Locate the cell with the specified text and output its (x, y) center coordinate. 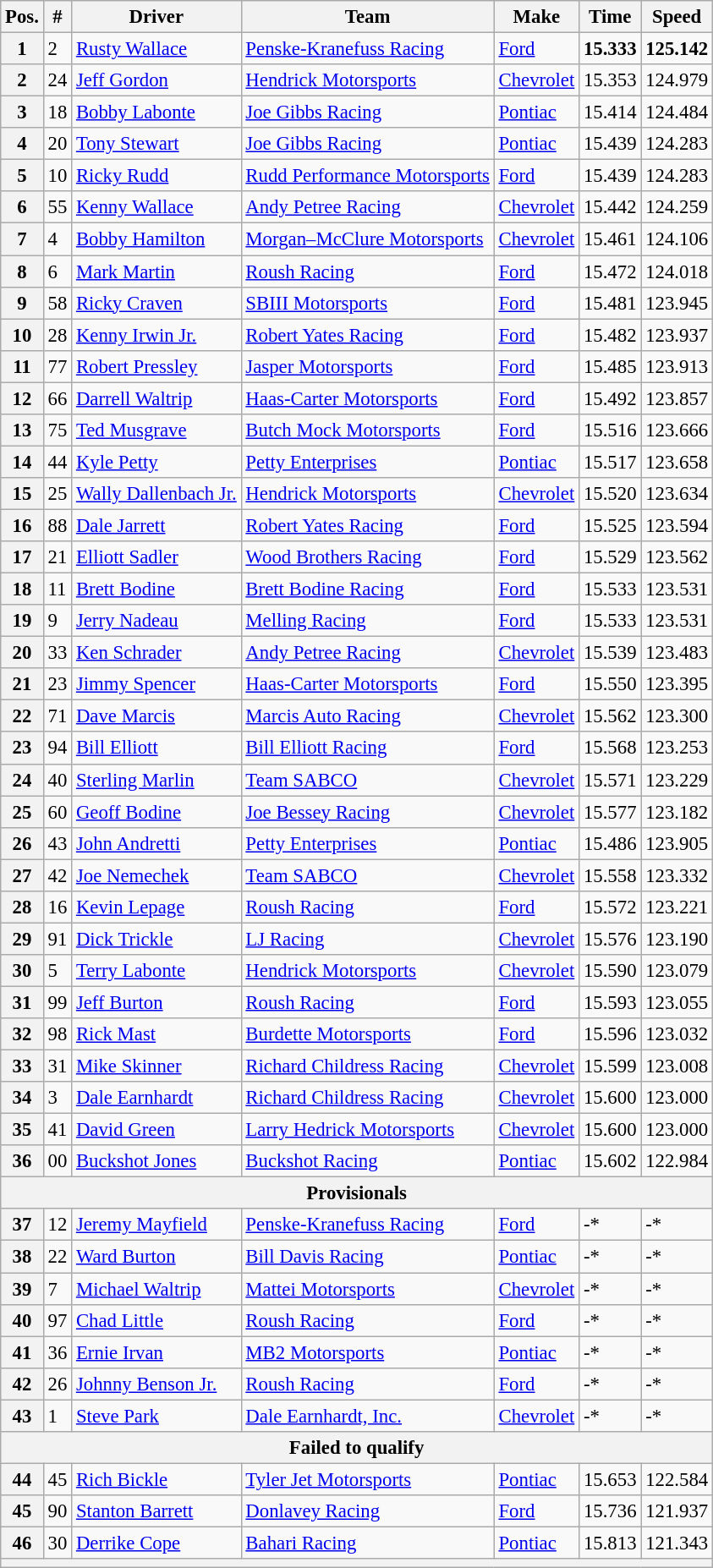
123.182 (677, 812)
15.525 (611, 525)
123.857 (677, 398)
Mattei Motorsports (367, 1289)
94 (58, 748)
99 (58, 1002)
124.106 (677, 239)
15.529 (611, 557)
15.568 (611, 748)
122.984 (677, 1161)
122.584 (677, 1479)
123.300 (677, 716)
123.332 (677, 875)
David Green (156, 1130)
123.055 (677, 1002)
Bill Elliott (156, 748)
Marcis Auto Racing (367, 716)
121.937 (677, 1511)
Dave Marcis (156, 716)
Bahari Racing (367, 1543)
Dick Trickle (156, 939)
Buckshot Racing (367, 1161)
13 (22, 430)
Jasper Motorsports (367, 366)
Bill Davis Racing (367, 1257)
15.353 (611, 80)
Brett Bodine (156, 589)
Mark Martin (156, 271)
66 (58, 398)
15.517 (611, 462)
Dale Jarrett (156, 525)
Chad Little (156, 1320)
15.558 (611, 875)
Kyle Petty (156, 462)
Failed to qualify (357, 1448)
124.259 (677, 207)
88 (58, 525)
Tony Stewart (156, 144)
125.142 (677, 49)
55 (58, 207)
15.599 (611, 1066)
Rick Mast (156, 1034)
15.602 (611, 1161)
Pos. (22, 17)
Provisionals (357, 1193)
90 (58, 1511)
15.562 (611, 716)
27 (22, 875)
60 (58, 812)
123.253 (677, 748)
Stanton Barrett (156, 1511)
15.577 (611, 812)
Donlavey Racing (367, 1511)
123.945 (677, 303)
Burdette Motorsports (367, 1034)
15.481 (611, 303)
Dale Earnhardt, Inc. (367, 1416)
Elliott Sadler (156, 557)
Kevin Lepage (156, 907)
15.461 (611, 239)
15.520 (611, 494)
121.343 (677, 1543)
Butch Mock Motorsports (367, 430)
Terry Labonte (156, 971)
15.492 (611, 398)
MB2 Motorsports (367, 1352)
Geoff Bodine (156, 812)
Joe Bessey Racing (367, 812)
Larry Hedrick Motorsports (367, 1130)
Kenny Irwin Jr. (156, 335)
32 (22, 1034)
Wood Brothers Racing (367, 557)
123.913 (677, 366)
124.979 (677, 80)
34 (22, 1098)
123.905 (677, 843)
15.576 (611, 939)
Steve Park (156, 1416)
Johnny Benson Jr. (156, 1384)
123.008 (677, 1066)
Ricky Craven (156, 303)
Bobby Hamilton (156, 239)
124.018 (677, 271)
Joe Nemechek (156, 875)
29 (22, 939)
Ricky Rudd (156, 176)
Robert Pressley (156, 366)
Jimmy Spencer (156, 684)
John Andretti (156, 843)
Rudd Performance Motorsports (367, 176)
15.482 (611, 335)
15.736 (611, 1511)
Kenny Wallace (156, 207)
Make (536, 17)
15.485 (611, 366)
15.572 (611, 907)
98 (58, 1034)
37 (22, 1225)
Brett Bodine Racing (367, 589)
15.571 (611, 780)
123.190 (677, 939)
Melling Racing (367, 621)
15.516 (611, 430)
15.539 (611, 653)
Ted Musgrave (156, 430)
Wally Dallenbach Jr. (156, 494)
Ken Schrader (156, 653)
Rusty Wallace (156, 49)
15.590 (611, 971)
Speed (677, 17)
15.472 (611, 271)
15.442 (611, 207)
Mike Skinner (156, 1066)
8 (22, 271)
75 (58, 430)
17 (22, 557)
46 (22, 1543)
35 (22, 1130)
# (58, 17)
123.658 (677, 462)
LJ Racing (367, 939)
Jeff Burton (156, 1002)
15.414 (611, 112)
SBIII Motorsports (367, 303)
Dale Earnhardt (156, 1098)
Jerry Nadeau (156, 621)
Driver (156, 17)
14 (22, 462)
123.634 (677, 494)
Derrike Cope (156, 1543)
15.593 (611, 1002)
123.562 (677, 557)
00 (58, 1161)
15.333 (611, 49)
Jeremy Mayfield (156, 1225)
Morgan–McClure Motorsports (367, 239)
Sterling Marlin (156, 780)
Jeff Gordon (156, 80)
Team (367, 17)
123.032 (677, 1034)
Ward Burton (156, 1257)
Darrell Waltrip (156, 398)
123.937 (677, 335)
15 (22, 494)
Bill Elliott Racing (367, 748)
97 (58, 1320)
123.483 (677, 653)
123.221 (677, 907)
123.229 (677, 780)
15.596 (611, 1034)
15.486 (611, 843)
58 (58, 303)
Rich Bickle (156, 1479)
123.395 (677, 684)
Bobby Labonte (156, 112)
39 (22, 1289)
15.813 (611, 1543)
Time (611, 17)
123.079 (677, 971)
124.484 (677, 112)
Ernie Irvan (156, 1352)
123.594 (677, 525)
123.666 (677, 430)
77 (58, 366)
Buckshot Jones (156, 1161)
71 (58, 716)
Michael Waltrip (156, 1289)
91 (58, 939)
15.550 (611, 684)
19 (22, 621)
38 (22, 1257)
15.653 (611, 1479)
Tyler Jet Motorsports (367, 1479)
